Capture the cell that displays the provided text and extract its [x, y] central coordinate. 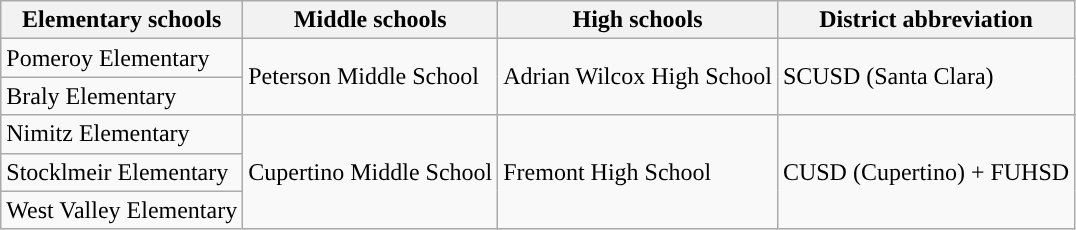
CUSD (Cupertino) + FUHSD [926, 172]
High schools [638, 20]
Elementary schools [122, 20]
Peterson Middle School [370, 77]
Pomeroy Elementary [122, 58]
Nimitz Elementary [122, 134]
District abbreviation [926, 20]
Middle schools [370, 20]
SCUSD (Santa Clara) [926, 77]
Adrian Wilcox High School [638, 77]
Braly Elementary [122, 96]
West Valley Elementary [122, 210]
Stocklmeir Elementary [122, 172]
Fremont High School [638, 172]
Cupertino Middle School [370, 172]
